For the text-containing cell, return its midpoint in [x, y] coordinate format. 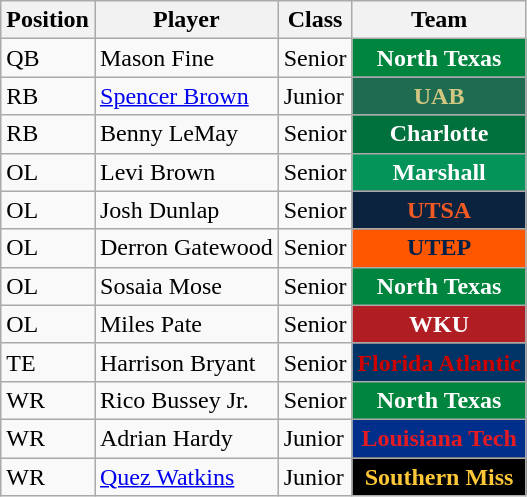
UTSA [439, 210]
Quez Watkins [186, 477]
Spencer Brown [186, 96]
Position [48, 20]
Josh Dunlap [186, 210]
Derron Gatewood [186, 248]
Adrian Hardy [186, 438]
Southern Miss [439, 477]
Sosaia Mose [186, 286]
Florida Atlantic [439, 362]
Charlotte [439, 134]
Harrison Bryant [186, 362]
QB [48, 58]
TE [48, 362]
WKU [439, 324]
Rico Bussey Jr. [186, 400]
Player [186, 20]
Miles Pate [186, 324]
UTEP [439, 248]
Team [439, 20]
UAB [439, 96]
Louisiana Tech [439, 438]
Class [315, 20]
Marshall [439, 172]
Benny LeMay [186, 134]
Mason Fine [186, 58]
Levi Brown [186, 172]
